Detect which cell encompasses the target text, then output its (x, y) center coordinate. 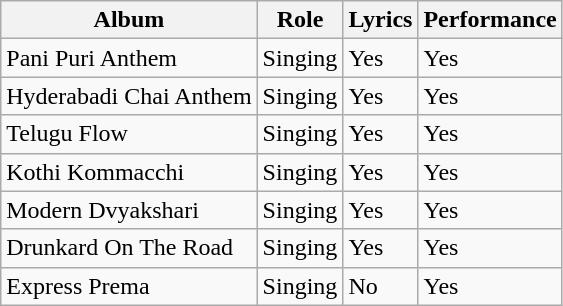
Performance (490, 20)
Express Prema (129, 286)
Modern Dvyakshari (129, 210)
Album (129, 20)
Drunkard On The Road (129, 248)
Kothi Kommacchi (129, 172)
No (380, 286)
Telugu Flow (129, 134)
Role (300, 20)
Hyderabadi Chai Anthem (129, 96)
Pani Puri Anthem (129, 58)
Lyrics (380, 20)
